Locate the cell with the specified text and output its [X, Y] center coordinate. 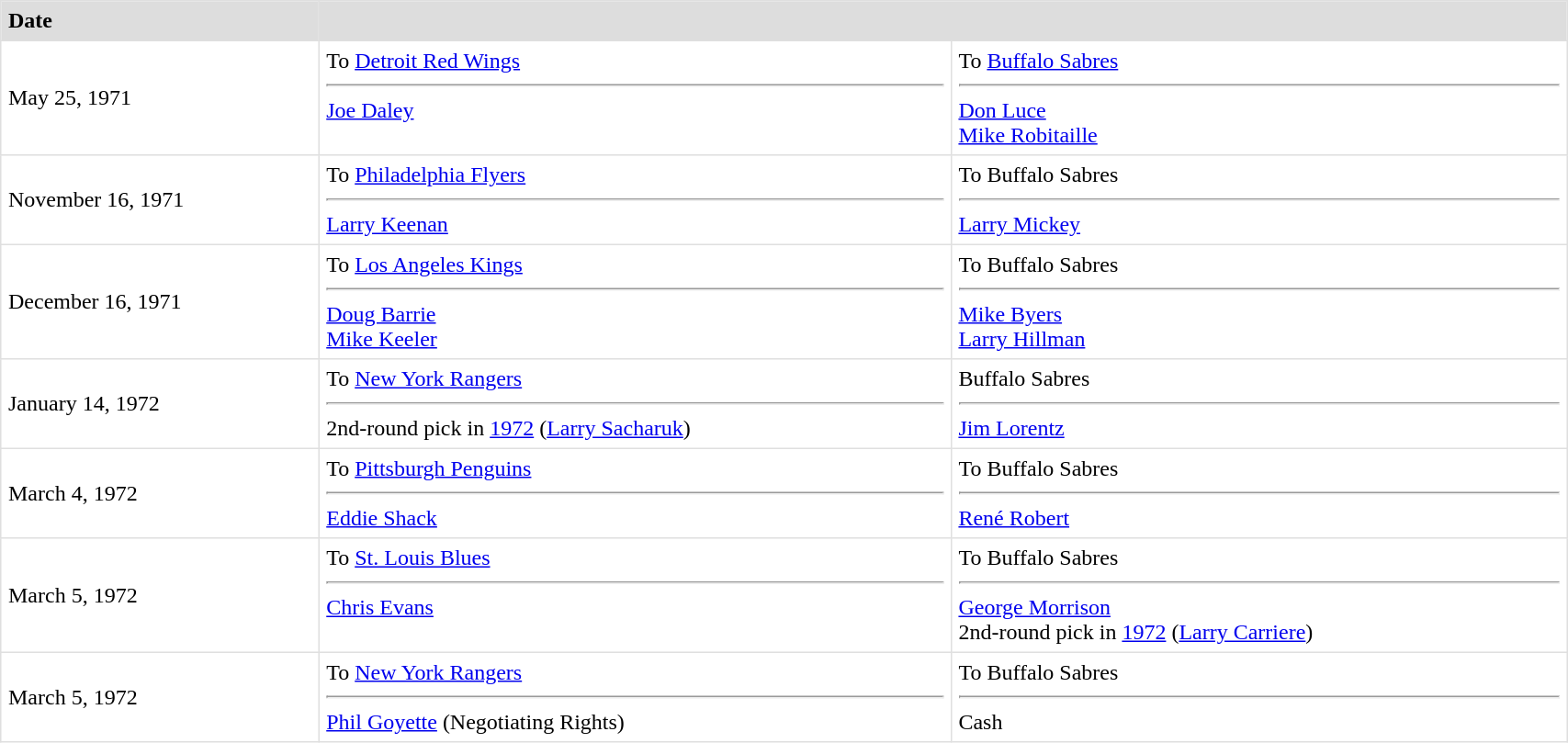
May 25, 1971 [160, 97]
To Los Angeles KingsDoug BarrieMike Keeler [635, 301]
To New York RangersPhil Goyette (Negotiating Rights) [635, 697]
To Buffalo SabresCash [1258, 697]
To Buffalo SabresLarry Mickey [1258, 200]
Date [160, 21]
To Buffalo SabresRené Robert [1258, 493]
To Philadelphia FlyersLarry Keenan [635, 200]
To Buffalo Sabres Don LuceMike Robitaille [1258, 97]
To St. Louis BluesChris Evans [635, 595]
To New York Rangers2nd-round pick in 1972 (Larry Sacharuk) [635, 404]
To Detroit Red Wings Joe Daley [635, 97]
To Buffalo SabresMike ByersLarry Hillman [1258, 301]
To Buffalo SabresGeorge Morrison2nd-round pick in 1972 (Larry Carriere) [1258, 595]
January 14, 1972 [160, 404]
Buffalo SabresJim Lorentz [1258, 404]
March 4, 1972 [160, 493]
November 16, 1971 [160, 200]
To Pittsburgh PenguinsEddie Shack [635, 493]
December 16, 1971 [160, 301]
